Find where the given text appears and provide that cell's center as (x, y) coordinate. 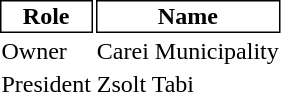
Name (188, 16)
Owner (46, 51)
Carei Municipality (188, 51)
Role (46, 16)
